Find where the given text appears and provide that cell's center as (X, Y) coordinate. 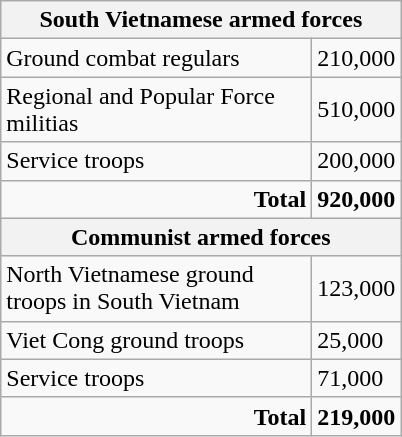
510,000 (356, 110)
200,000 (356, 161)
920,000 (356, 199)
Ground combat regulars (156, 58)
Communist armed forces (201, 237)
Regional and Popular Force militias (156, 110)
219,000 (356, 416)
South Vietnamese armed forces (201, 20)
210,000 (356, 58)
123,000 (356, 288)
71,000 (356, 378)
25,000 (356, 340)
North Vietnamese ground troops in South Vietnam (156, 288)
Viet Cong ground troops (156, 340)
